Provide the (x, y) coordinate of the cell's center where the given text is located.  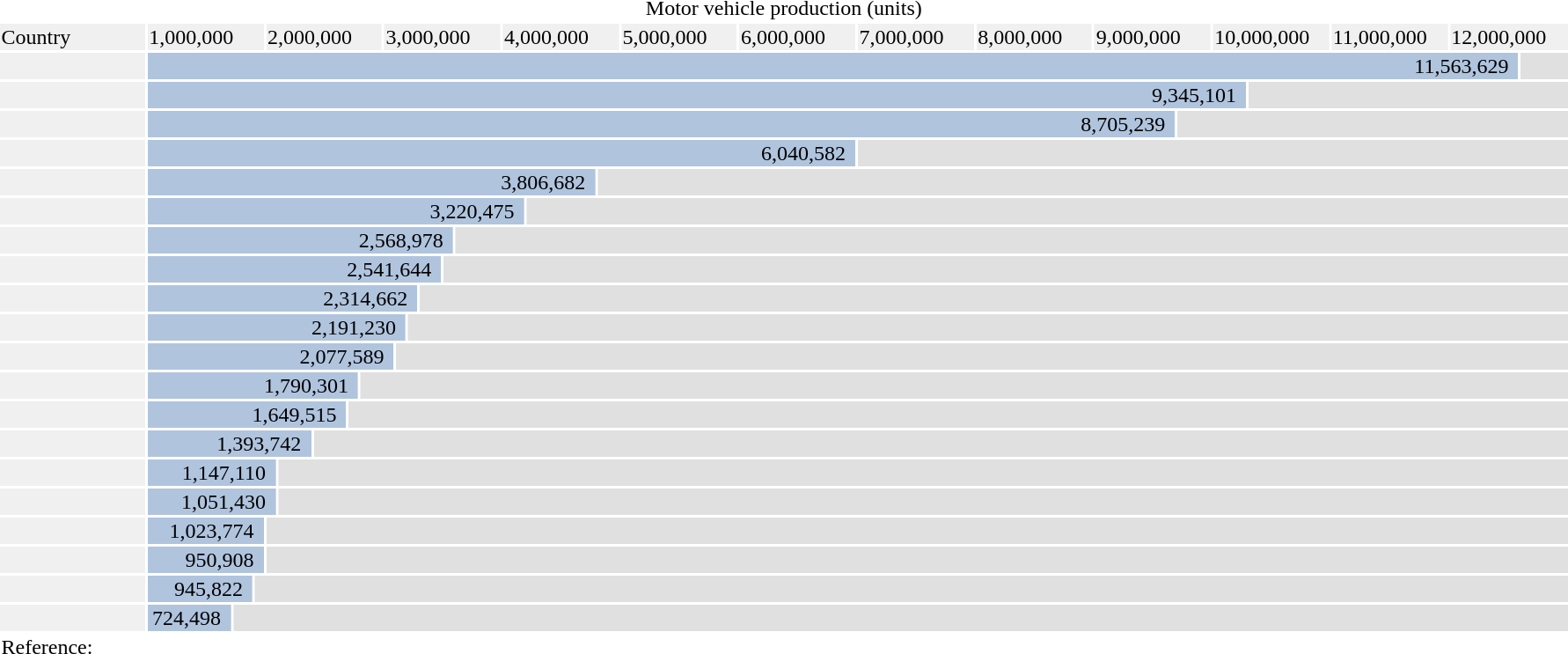
2,000,000 (324, 37)
3,000,000 (443, 37)
2,568,978 (301, 240)
8,705,239 (662, 124)
2,077,589 (271, 356)
1,147,110 (211, 473)
3,806,682 (371, 182)
945,822 (201, 589)
1,051,430 (211, 502)
724,498 (189, 618)
2,314,662 (283, 298)
1,023,774 (206, 531)
8,000,000 (1035, 37)
11,563,629 (833, 66)
1,649,515 (247, 415)
1,393,742 (230, 444)
1,000,000 (206, 37)
950,908 (206, 560)
Country (72, 37)
9,345,101 (697, 95)
1,790,301 (253, 386)
5,000,000 (679, 37)
10,000,000 (1271, 37)
12,000,000 (1509, 37)
11,000,000 (1389, 37)
4,000,000 (561, 37)
6,000,000 (798, 37)
3,220,475 (336, 211)
2,541,644 (294, 269)
9,000,000 (1153, 37)
6,040,582 (502, 153)
7,000,000 (916, 37)
2,191,230 (276, 327)
